Search for the cell housing the specified text and yield its [x, y] center coordinate. 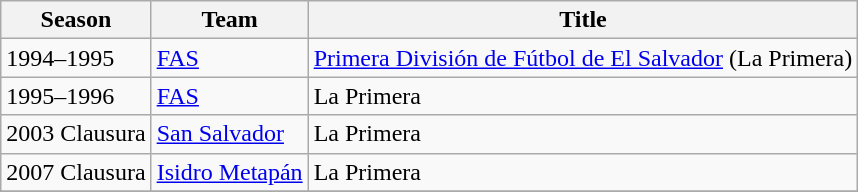
Team [230, 20]
1995–1996 [76, 96]
Title [583, 20]
Primera División de Fútbol de El Salvador (La Primera) [583, 58]
2003 Clausura [76, 134]
Season [76, 20]
Isidro Metapán [230, 172]
San Salvador [230, 134]
2007 Clausura [76, 172]
1994–1995 [76, 58]
